Identify which cell holds the provided text, then report its (X, Y) central coordinate. 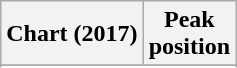
Peakposition (189, 34)
Chart (2017) (72, 34)
